Return [x, y] of the center of cell containing provided text 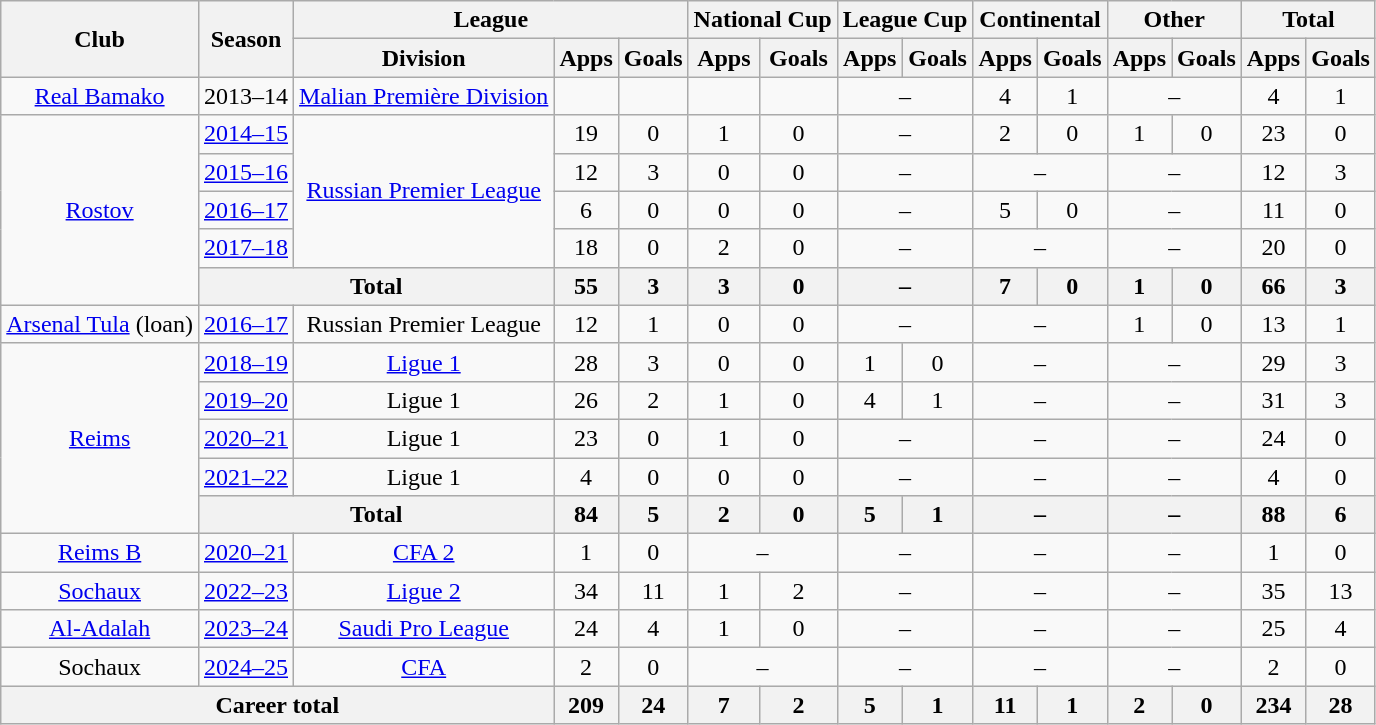
Rostov [100, 210]
Career total [278, 705]
Division [424, 58]
Ligue 2 [424, 591]
Other [1174, 20]
55 [586, 286]
2024–25 [246, 667]
209 [586, 705]
2013–14 [246, 96]
66 [1273, 286]
234 [1273, 705]
CFA 2 [424, 553]
Reims [100, 438]
25 [1273, 629]
2022–23 [246, 591]
Season [246, 39]
League Cup [905, 20]
Continental [1040, 20]
Saudi Pro League [424, 629]
Al-Adalah [100, 629]
CFA [424, 667]
Malian Première Division [424, 96]
2014–15 [246, 134]
26 [586, 400]
Arsenal Tula (loan) [100, 324]
2023–24 [246, 629]
19 [586, 134]
Real Bamako [100, 96]
League [492, 20]
2017–18 [246, 248]
34 [586, 591]
35 [1273, 591]
2015–16 [246, 172]
National Cup [762, 20]
Club [100, 39]
2021–22 [246, 477]
31 [1273, 400]
88 [1273, 515]
29 [1273, 362]
Reims B [100, 553]
20 [1273, 248]
18 [586, 248]
2018–19 [246, 362]
84 [586, 515]
2019–20 [246, 400]
